Find where the given text appears and provide that cell's center as [x, y] coordinate. 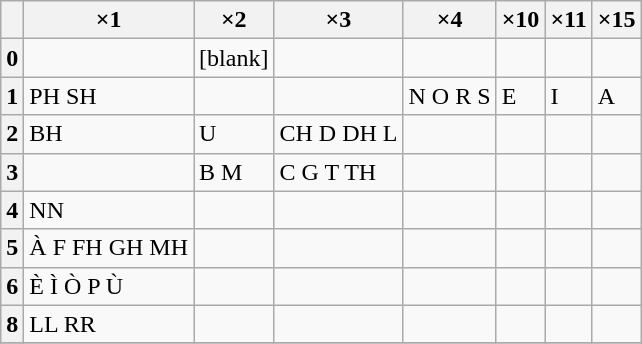
×2 [234, 20]
CH D DH L [338, 134]
×1 [109, 20]
8 [12, 324]
2 [12, 134]
I [568, 96]
PH SH [109, 96]
BH [109, 134]
×11 [568, 20]
C G T TH [338, 172]
[blank] [234, 58]
4 [12, 210]
B M [234, 172]
LL RR [109, 324]
6 [12, 286]
NN [109, 210]
×15 [616, 20]
È Ì Ò P Ù [109, 286]
×4 [450, 20]
×3 [338, 20]
N O R S [450, 96]
0 [12, 58]
E [520, 96]
3 [12, 172]
×10 [520, 20]
À F FH GH MH [109, 248]
5 [12, 248]
U [234, 134]
A [616, 96]
1 [12, 96]
